Return (X, Y) of the center of cell containing provided text 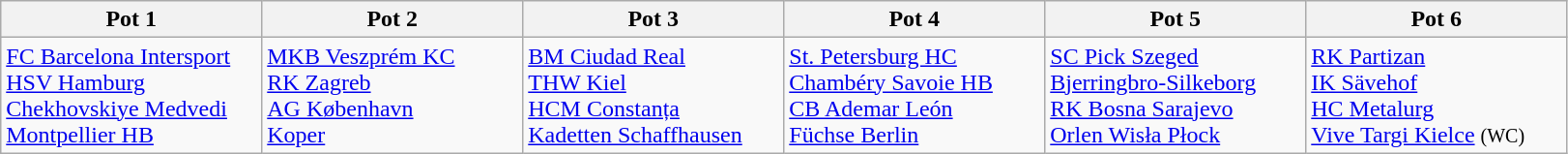
SC Pick Szeged Bjerringbro-Silkeborg RK Bosna Sarajevo Orlen Wisła Płock (1176, 95)
Pot 1 (131, 19)
St. Petersburg HC Chambéry Savoie HB CB Ademar León Füchse Berlin (915, 95)
FC Barcelona Intersport HSV Hamburg Chekhovskiye Medvedi Montpellier HB (131, 95)
Pot 4 (915, 19)
Pot 3 (653, 19)
RK Partizan IK Sävehof HC Metalurg Vive Targi Kielce (WC) (1437, 95)
Pot 6 (1437, 19)
MKB Veszprém KC RK Zagreb AG København Koper (392, 95)
Pot 2 (392, 19)
Pot 5 (1176, 19)
BM Ciudad Real THW Kiel HCM Constanța Kadetten Schaffhausen (653, 95)
